Pinpoint the cell where the given text exists, returning its [x, y] midpoint coordinate. 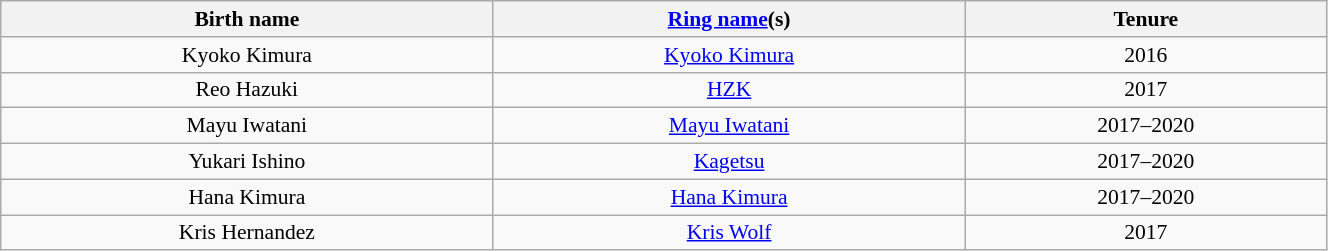
2016 [1146, 55]
HZK [729, 90]
Kris Hernandez [247, 233]
Ring name(s) [729, 19]
Yukari Ishino [247, 162]
Kagetsu [729, 162]
Reo Hazuki [247, 90]
Tenure [1146, 19]
Kris Wolf [729, 233]
Birth name [247, 19]
